Locate the cell with the specified text and output its (x, y) center coordinate. 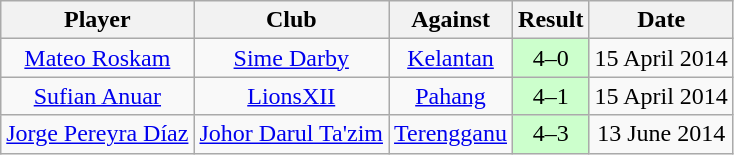
Player (98, 20)
LionsXII (292, 96)
13 June 2014 (661, 134)
Against (451, 20)
Result (551, 20)
4–3 (551, 134)
Johor Darul Ta'zim (292, 134)
Mateo Roskam (98, 58)
Terengganu (451, 134)
Club (292, 20)
Jorge Pereyra Díaz (98, 134)
4–0 (551, 58)
Sime Darby (292, 58)
Sufian Anuar (98, 96)
Date (661, 20)
4–1 (551, 96)
Pahang (451, 96)
Kelantan (451, 58)
